Find where the given text appears and provide that cell's center as (X, Y) coordinate. 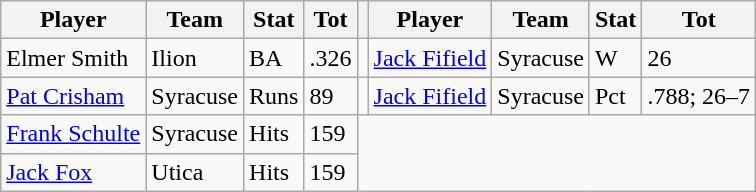
Pat Crisham (74, 96)
Ilion (195, 58)
W (615, 58)
Runs (274, 96)
Frank Schulte (74, 134)
BA (274, 58)
.788; 26–7 (699, 96)
Elmer Smith (74, 58)
Jack Fox (74, 172)
.326 (330, 58)
89 (330, 96)
26 (699, 58)
Utica (195, 172)
Pct (615, 96)
